Return the (X, Y) coordinate for the center point of the cell that contains the specified text.  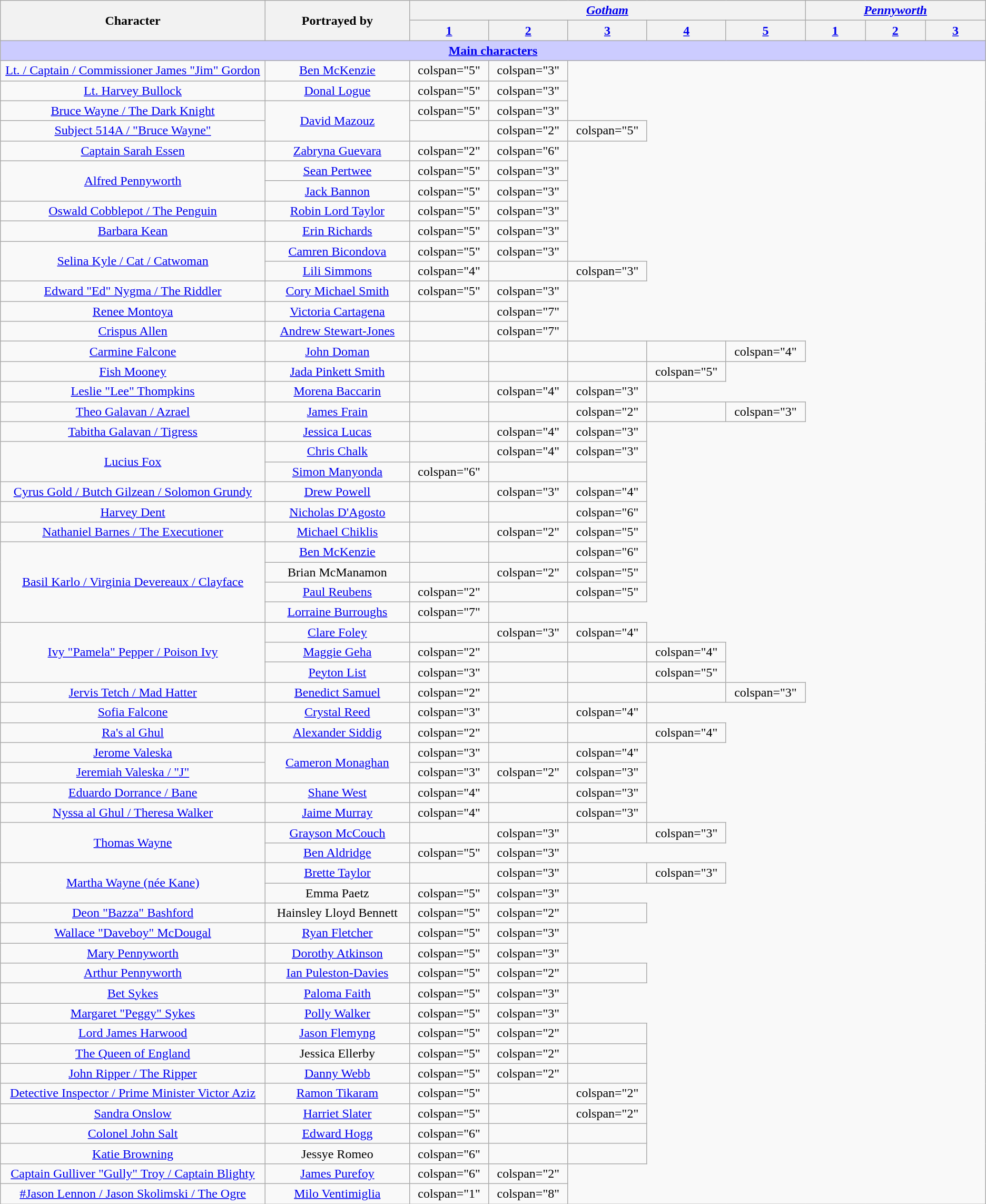
Nicholas D'Agosto (337, 512)
Michael Chiklis (337, 532)
Subject 514A / "Bruce Wayne" (133, 131)
Morena Baccarin (337, 391)
Pennyworth (895, 11)
Paloma Faith (337, 993)
colspan="8" (528, 1193)
James Purefoy (337, 1173)
Jessica Ellerby (337, 1053)
Andrew Stewart-Jones (337, 331)
Portrayed by (337, 21)
Character (133, 21)
Colonel John Salt (133, 1133)
#Jason Lennon / Jason Skolimski / The Ogre (133, 1193)
Drew Powell (337, 492)
Jessica Lucas (337, 432)
Dorothy Atkinson (337, 953)
Nathaniel Barnes / The Executioner (133, 532)
Mary Pennyworth (133, 953)
Lucius Fox (133, 462)
James Frain (337, 412)
Lord James Harwood (133, 1033)
Sofia Falcone (133, 712)
Renee Montoya (133, 311)
Alfred Pennyworth (133, 181)
Ben Aldridge (337, 853)
Grayson McCouch (337, 833)
Basil Karlo / Virginia Devereaux / Clayface (133, 582)
Benedict Samuel (337, 692)
Lt. / Captain / Commissioner James "Jim" Gordon (133, 71)
Brian McManamon (337, 572)
Cameron Monaghan (337, 762)
Jerome Valeska (133, 752)
Bruce Wayne / The Dark Knight (133, 111)
Edward Hogg (337, 1133)
Jaime Murray (337, 813)
Harriet Slater (337, 1113)
Chris Chalk (337, 452)
Paul Reubens (337, 592)
Bet Sykes (133, 993)
Lt. Harvey Bullock (133, 91)
Oswald Cobblepot / The Penguin (133, 211)
Jason Flemyng (337, 1033)
Nyssa al Ghul / Theresa Walker (133, 813)
Jada Pinkett Smith (337, 371)
Danny Webb (337, 1073)
Ryan Fletcher (337, 933)
Peyton List (337, 672)
Polly Walker (337, 1013)
Detective Inspector / Prime Minister Victor Aziz (133, 1093)
Edward "Ed" Nygma / The Riddler (133, 291)
Camren Bicondova (337, 251)
5 (765, 31)
Gotham (607, 11)
Hainsley Lloyd Bennett (337, 913)
Jack Bannon (337, 191)
Robin Lord Taylor (337, 211)
colspan="1" (449, 1193)
Jeremiah Valeska / "J" (133, 772)
Shane West (337, 792)
Victoria Cartagena (337, 311)
Selina Kyle / Cat / Catwoman (133, 261)
4 (686, 31)
Brette Taylor (337, 873)
Jervis Tetch / Mad Hatter (133, 692)
Milo Ventimiglia (337, 1193)
Cory Michael Smith (337, 291)
Alexander Siddig (337, 732)
Katie Browning (133, 1153)
Donal Logue (337, 91)
Simon Manyonda (337, 472)
Zabryna Guevara (337, 151)
John Doman (337, 351)
Captain Gulliver "Gully" Troy / Captain Blighty (133, 1173)
Emma Paetz (337, 893)
Margaret "Peggy" Sykes (133, 1013)
Main characters (493, 51)
Ian Puleston-Davies (337, 973)
Sean Pertwee (337, 171)
Ra's al Ghul (133, 732)
Clare Foley (337, 632)
Theo Galavan / Azrael (133, 412)
The Queen of England (133, 1053)
Leslie "Lee" Thompkins (133, 391)
Wallace "Daveboy" McDougal (133, 933)
Sandra Onslow (133, 1113)
Eduardo Dorrance / Bane (133, 792)
David Mazouz (337, 121)
Martha Wayne (née Kane) (133, 883)
Ramon Tikaram (337, 1093)
Fish Mooney (133, 371)
Harvey Dent (133, 512)
Captain Sarah Essen (133, 151)
Jessye Romeo (337, 1153)
Maggie Geha (337, 652)
Erin Richards (337, 231)
Thomas Wayne (133, 843)
Lili Simmons (337, 271)
Lorraine Burroughs (337, 612)
Crystal Reed (337, 712)
Deon "Bazza" Bashford (133, 913)
Tabitha Galavan / Tigress (133, 432)
Ivy "Pamela" Pepper / Poison Ivy (133, 652)
Cyrus Gold / Butch Gilzean / Solomon Grundy (133, 492)
Carmine Falcone (133, 351)
Barbara Kean (133, 231)
Arthur Pennyworth (133, 973)
Crispus Allen (133, 331)
John Ripper / The Ripper (133, 1073)
